Scan for the cell matching the given text and deliver its [X, Y] coordinate at center. 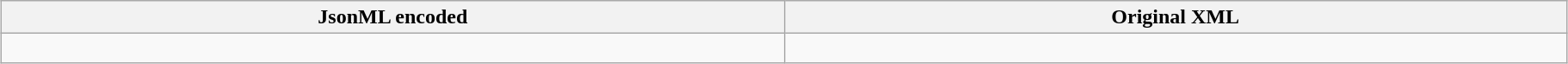
Original XML [1176, 17]
JsonML encoded [392, 17]
